Pinpoint the cell where the given text exists, returning its [X, Y] midpoint coordinate. 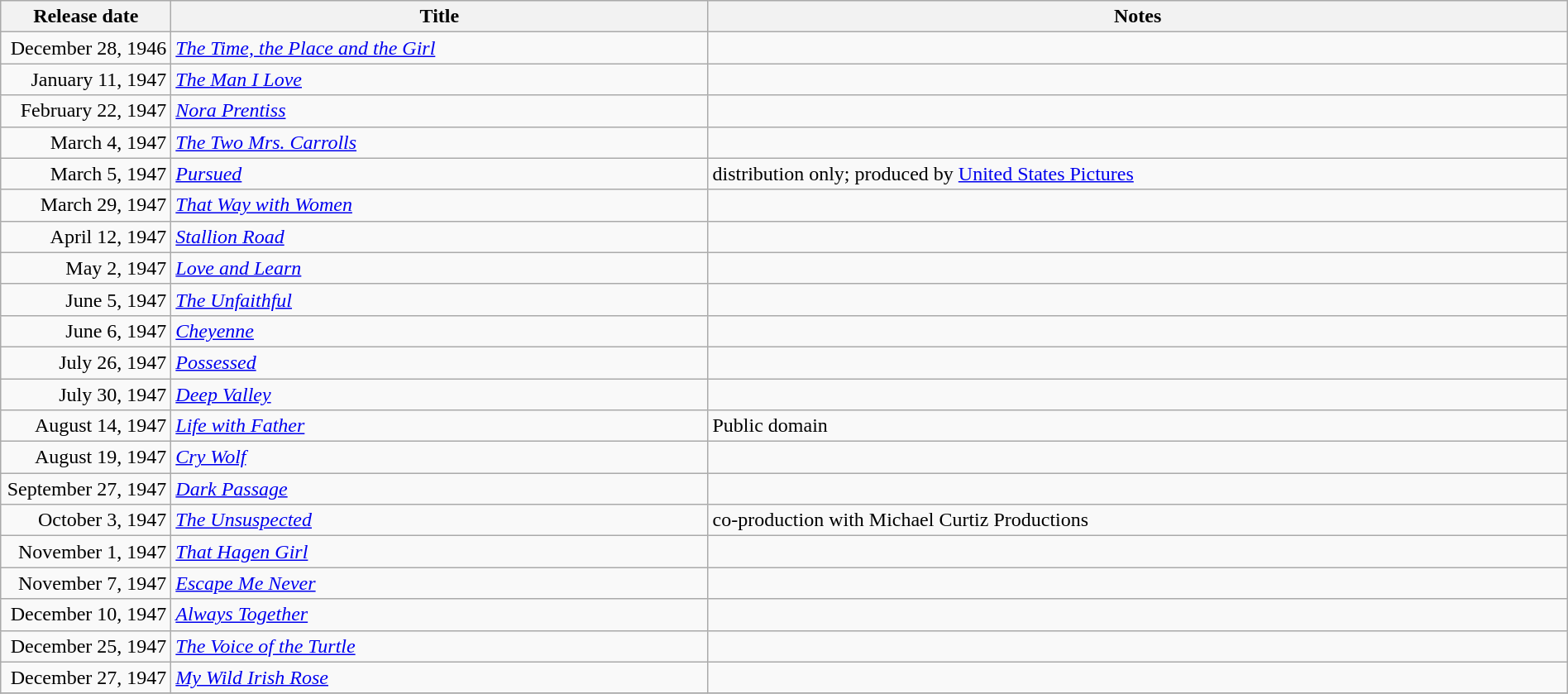
The Unsuspected [440, 520]
Cry Wolf [440, 457]
The Time, the Place and the Girl [440, 48]
October 3, 1947 [86, 520]
Stallion Road [440, 237]
December 27, 1947 [86, 677]
distribution only; produced by United States Pictures [1138, 174]
co-production with Michael Curtiz Productions [1138, 520]
November 7, 1947 [86, 583]
August 14, 1947 [86, 426]
July 26, 1947 [86, 362]
September 27, 1947 [86, 489]
April 12, 1947 [86, 237]
Public domain [1138, 426]
Escape Me Never [440, 583]
The Unfaithful [440, 299]
March 29, 1947 [86, 205]
August 19, 1947 [86, 457]
December 25, 1947 [86, 646]
June 6, 1947 [86, 331]
Cheyenne [440, 331]
Life with Father [440, 426]
June 5, 1947 [86, 299]
Always Together [440, 615]
May 2, 1947 [86, 268]
That Way with Women [440, 205]
The Voice of the Turtle [440, 646]
That Hagen Girl [440, 552]
March 5, 1947 [86, 174]
February 22, 1947 [86, 111]
Possessed [440, 362]
March 4, 1947 [86, 142]
Release date [86, 17]
My Wild Irish Rose [440, 677]
July 30, 1947 [86, 395]
Pursued [440, 174]
December 28, 1946 [86, 48]
January 11, 1947 [86, 79]
Dark Passage [440, 489]
Nora Prentiss [440, 111]
December 10, 1947 [86, 615]
Deep Valley [440, 395]
The Man I Love [440, 79]
The Two Mrs. Carrolls [440, 142]
November 1, 1947 [86, 552]
Notes [1138, 17]
Love and Learn [440, 268]
Title [440, 17]
